Locate the cell with the specified text and output its [X, Y] center coordinate. 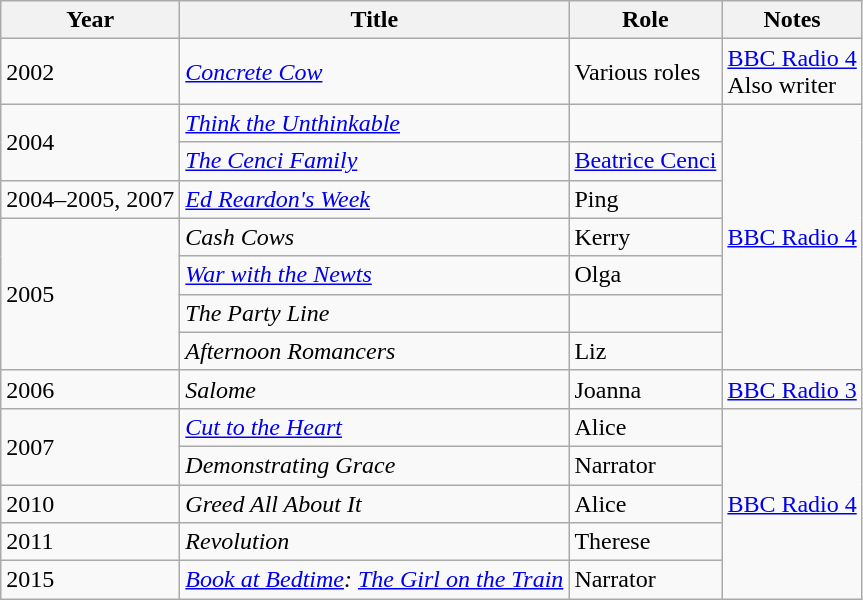
Role [646, 20]
Salome [374, 389]
2007 [90, 446]
Demonstrating Grace [374, 465]
Think the Unthinkable [374, 123]
Cash Cows [374, 237]
BBC Radio 3 [792, 389]
2005 [90, 294]
Title [374, 20]
2010 [90, 503]
2004 [90, 142]
2006 [90, 389]
Book at Bedtime: The Girl on the Train [374, 580]
War with the Newts [374, 275]
Notes [792, 20]
The Party Line [374, 313]
2004–2005, 2007 [90, 199]
Ed Reardon's Week [374, 199]
Olga [646, 275]
Kerry [646, 237]
Ping [646, 199]
Greed All About It [374, 503]
Revolution [374, 542]
The Cenci Family [374, 161]
Various roles [646, 72]
2002 [90, 72]
Beatrice Cenci [646, 161]
Afternoon Romancers [374, 351]
BBC Radio 4 Also writer [792, 72]
Year [90, 20]
2015 [90, 580]
2011 [90, 542]
Cut to the Heart [374, 427]
Concrete Cow [374, 72]
Therese [646, 542]
Joanna [646, 389]
Liz [646, 351]
